Determine the (x, y) coordinate at the center of the cell enclosing the given text.  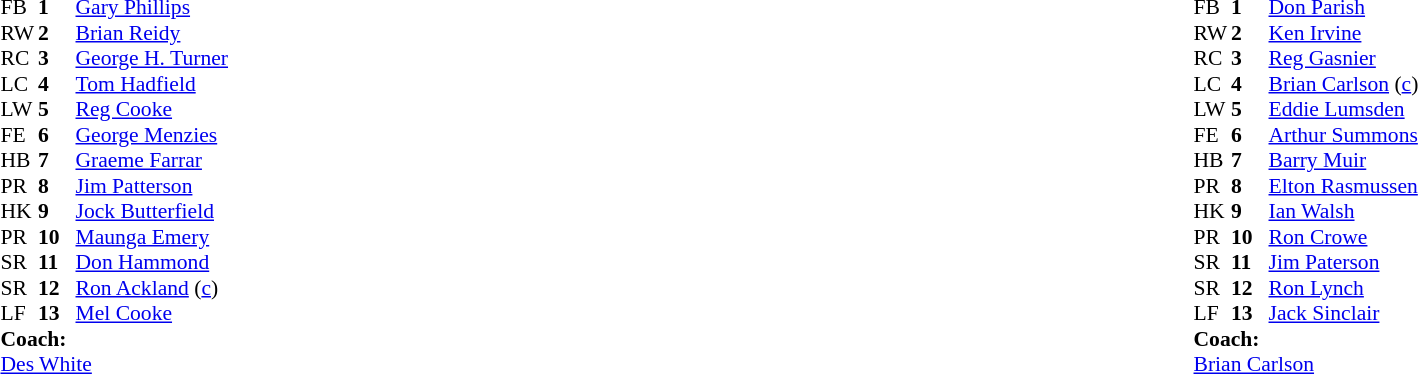
Reg Cooke (152, 109)
George H. Turner (152, 59)
Coach: (114, 339)
George Menzies (152, 135)
Graeme Farrar (152, 161)
Tom Hadfield (152, 84)
Brian Reidy (152, 33)
Don Hammond (152, 263)
Ron Ackland (c) (152, 288)
Mel Cooke (152, 313)
Jim Patterson (152, 186)
Jock Butterfield (152, 211)
Maunga Emery (152, 237)
